From the cell containing the given text, extract its center point as (X, Y) coordinate. 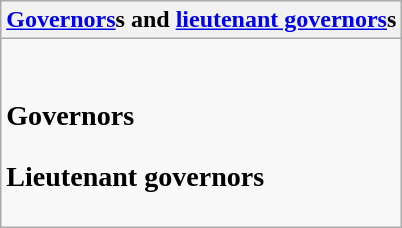
GovernorsLieutenant governors (202, 133)
Governorss and lieutenant governorss (202, 20)
